From the cell containing the given text, extract its center point as [X, Y] coordinate. 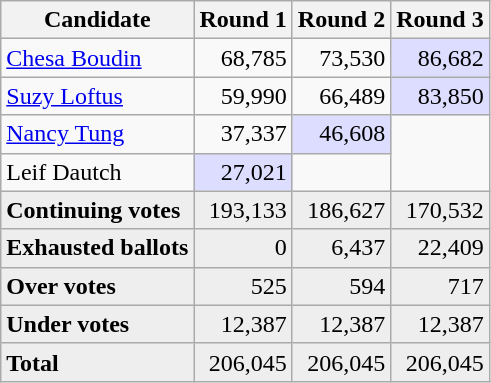
Candidate [98, 20]
0 [243, 248]
27,021 [243, 172]
Over votes [98, 286]
Continuing votes [98, 210]
6,437 [341, 248]
86,682 [440, 58]
717 [440, 286]
525 [243, 286]
73,530 [341, 58]
22,409 [440, 248]
83,850 [440, 96]
170,532 [440, 210]
193,133 [243, 210]
37,337 [243, 134]
Round 1 [243, 20]
Round 2 [341, 20]
66,489 [341, 96]
Exhausted ballots [98, 248]
46,608 [341, 134]
594 [341, 286]
Nancy Tung [98, 134]
Total [98, 362]
Suzy Loftus [98, 96]
59,990 [243, 96]
68,785 [243, 58]
Under votes [98, 324]
Round 3 [440, 20]
Leif Dautch [98, 172]
Chesa Boudin [98, 58]
186,627 [341, 210]
